Locate the cell with the specified text and output its [x, y] center coordinate. 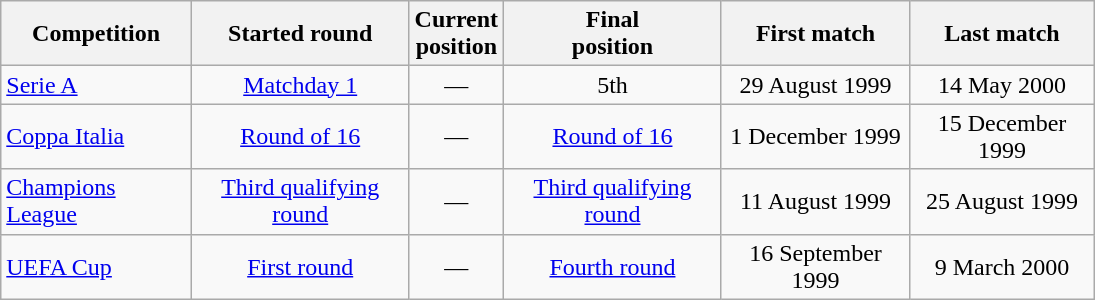
Last match [1002, 34]
11 August 1999 [815, 202]
14 May 2000 [1002, 85]
First round [300, 266]
29 August 1999 [815, 85]
25 August 1999 [1002, 202]
Champions League [96, 202]
9 March 2000 [1002, 266]
Fourth round [613, 266]
Current position [456, 34]
First match [815, 34]
UEFA Cup [96, 266]
Matchday 1 [300, 85]
Serie A [96, 85]
16 September 1999 [815, 266]
5th [613, 85]
Coppa Italia [96, 136]
1 December 1999 [815, 136]
15 December 1999 [1002, 136]
Final position [613, 34]
Started round [300, 34]
Competition [96, 34]
